Search for the cell housing the specified text and yield its (x, y) center coordinate. 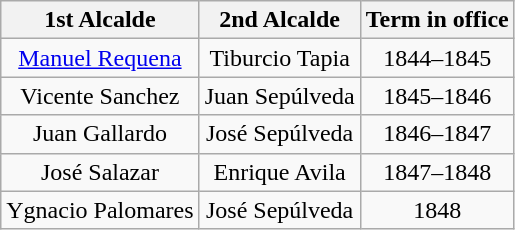
Vicente Sanchez (100, 96)
Enrique Avila (280, 172)
1846–1847 (437, 134)
1844–1845 (437, 58)
Juan Sepúlveda (280, 96)
2nd Alcalde (280, 20)
José Salazar (100, 172)
Term in office (437, 20)
1847–1848 (437, 172)
1848 (437, 210)
1st Alcalde (100, 20)
Manuel Requena (100, 58)
Tiburcio Tapia (280, 58)
1845–1846 (437, 96)
Juan Gallardo (100, 134)
Ygnacio Palomares (100, 210)
